Locate the cell with the specified text and output its (X, Y) center coordinate. 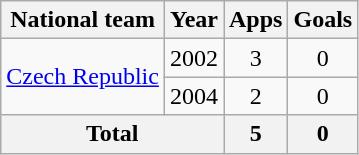
Goals (323, 20)
Czech Republic (83, 77)
2002 (194, 58)
5 (256, 134)
3 (256, 58)
Total (112, 134)
National team (83, 20)
Year (194, 20)
2004 (194, 96)
Apps (256, 20)
2 (256, 96)
